Pinpoint the cell where the given text exists, returning its [X, Y] midpoint coordinate. 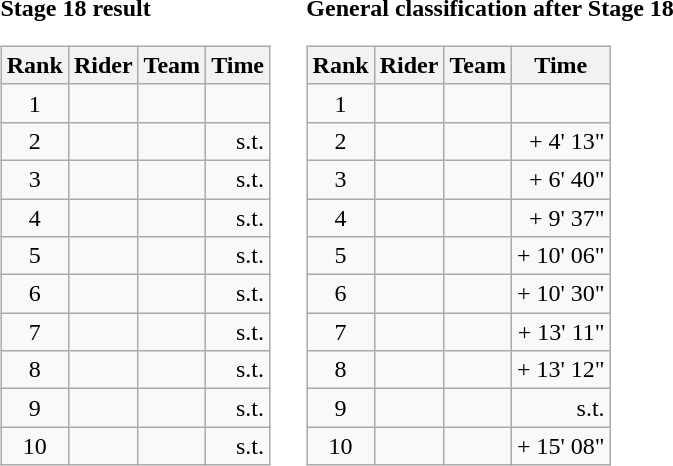
+ 6' 40" [560, 179]
+ 13' 12" [560, 370]
+ 15' 08" [560, 446]
+ 10' 06" [560, 256]
+ 13' 11" [560, 332]
+ 10' 30" [560, 294]
+ 4' 13" [560, 141]
+ 9' 37" [560, 217]
